Extract the (X, Y) coordinate from the center of the cell holding the provided text.  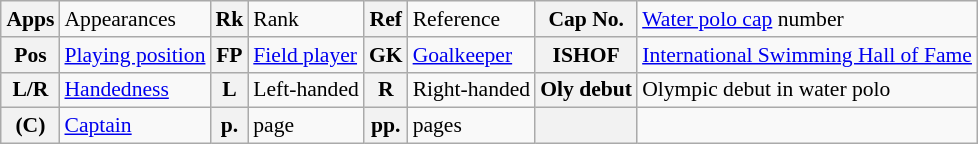
(C) (30, 126)
L (230, 90)
p. (230, 126)
Cap No. (586, 19)
Ref (386, 19)
Water polo cap number (807, 19)
Oly debut (586, 90)
L/R (30, 90)
Left-handed (306, 90)
ISHOF (586, 55)
Handedness (134, 90)
Field player (306, 55)
Right-handed (472, 90)
GK (386, 55)
International Swimming Hall of Fame (807, 55)
Rank (306, 19)
Appearances (134, 19)
pages (472, 126)
Captain (134, 126)
Playing position (134, 55)
pp. (386, 126)
Rk (230, 19)
Reference (472, 19)
Olympic debut in water polo (807, 90)
FP (230, 55)
Pos (30, 55)
Apps (30, 19)
page (306, 126)
Goalkeeper (472, 55)
R (386, 90)
